For the text-containing cell, return its midpoint in [X, Y] coordinate format. 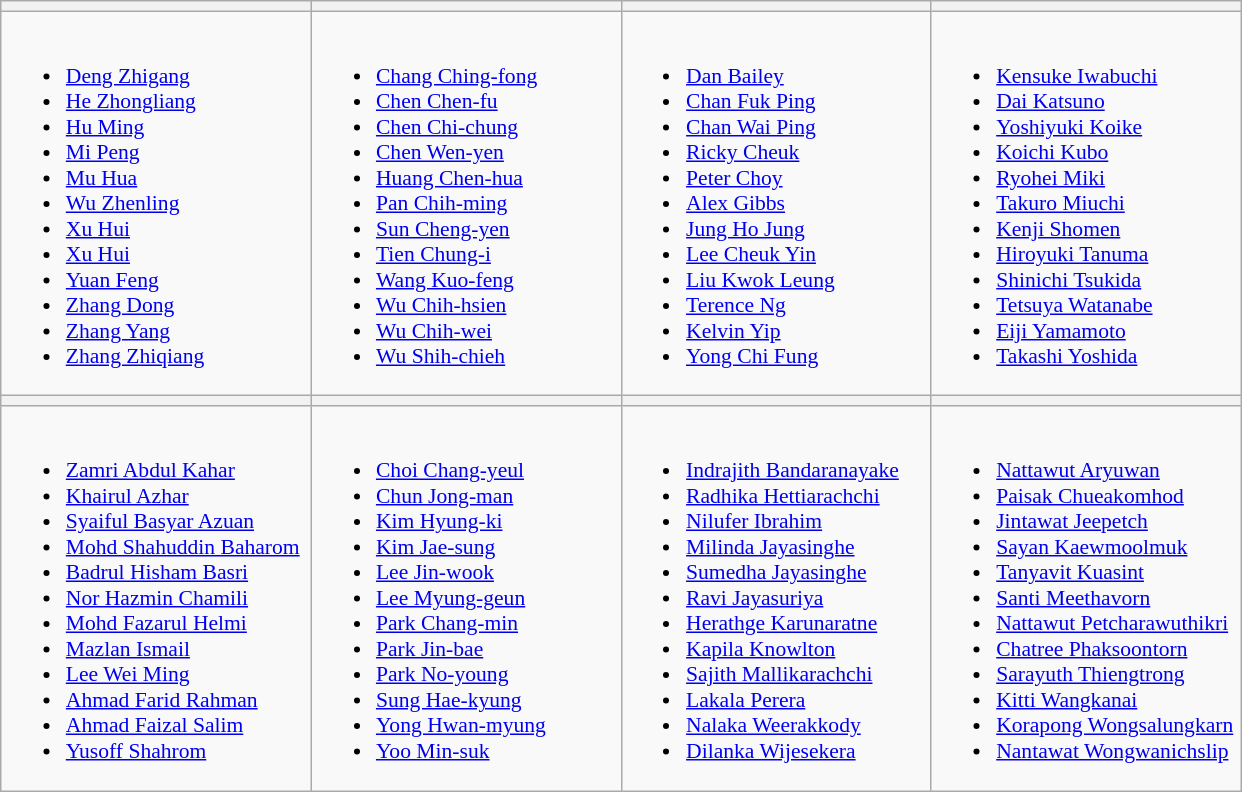
Deng ZhigangHe ZhongliangHu MingMi PengMu HuaWu ZhenlingXu HuiXu HuiYuan FengZhang DongZhang YangZhang Zhiqiang [156, 204]
Dan BaileyChan Fuk PingChan Wai PingRicky CheukPeter ChoyAlex GibbsJung Ho JungLee Cheuk YinLiu Kwok LeungTerence NgKelvin YipYong Chi Fung [776, 204]
